Scan for the cell matching the given text and deliver its (x, y) coordinate at center. 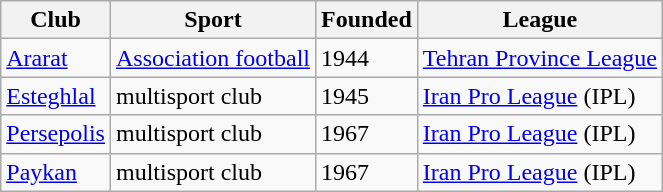
Sport (212, 20)
Association football (212, 58)
Esteghlal (56, 96)
Ararat (56, 58)
Club (56, 20)
Paykan (56, 172)
1944 (367, 58)
Founded (367, 20)
Tehran Province League (540, 58)
1945 (367, 96)
Persepolis (56, 134)
League (540, 20)
